Search for the cell housing the specified text and yield its [X, Y] center coordinate. 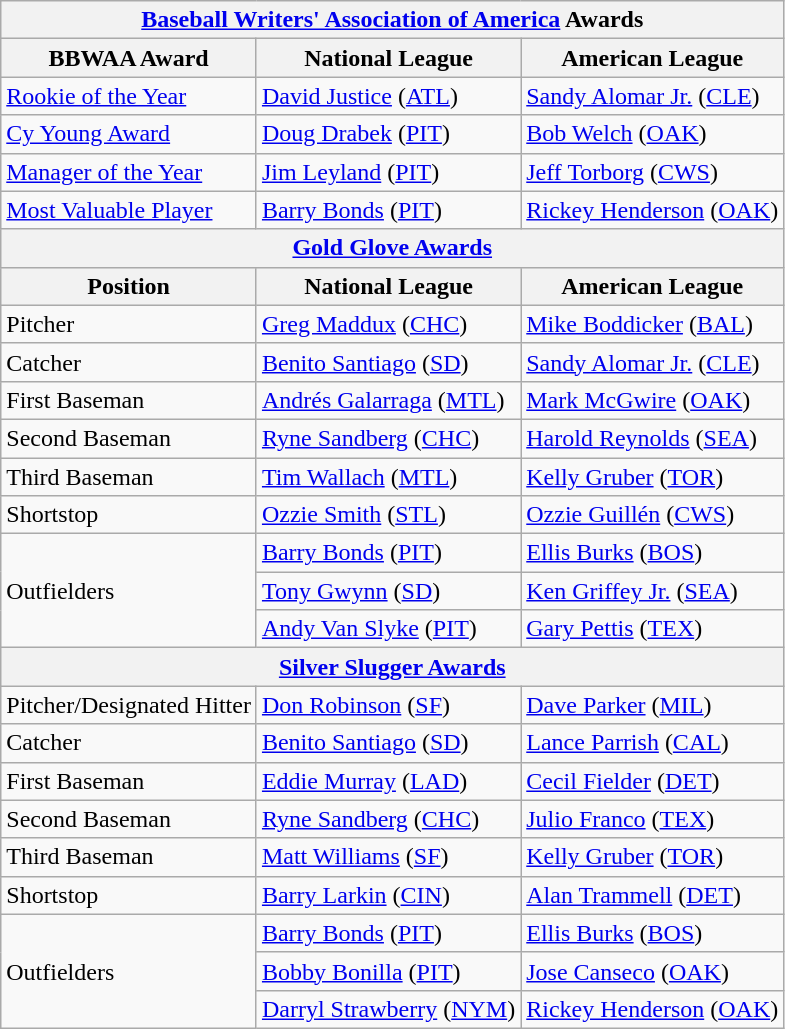
Mark McGwire (OAK) [652, 400]
Jim Leyland (PIT) [388, 172]
Cy Young Award [129, 134]
Most Valuable Player [129, 210]
Tony Gwynn (SD) [388, 591]
Cecil Fielder (DET) [652, 781]
Ken Griffey Jr. (SEA) [652, 591]
Alan Trammell (DET) [652, 895]
Andrés Galarraga (MTL) [388, 400]
Don Robinson (SF) [388, 705]
David Justice (ATL) [388, 96]
BBWAA Award [129, 58]
Gold Glove Awards [392, 248]
Matt Williams (SF) [388, 857]
Bobby Bonilla (PIT) [388, 971]
Darryl Strawberry (NYM) [388, 1009]
Dave Parker (MIL) [652, 705]
Jose Canseco (OAK) [652, 971]
Manager of the Year [129, 172]
Position [129, 286]
Tim Wallach (MTL) [388, 477]
Pitcher/Designated Hitter [129, 705]
Ozzie Smith (STL) [388, 515]
Barry Larkin (CIN) [388, 895]
Gary Pettis (TEX) [652, 629]
Baseball Writers' Association of America Awards [392, 20]
Pitcher [129, 324]
Andy Van Slyke (PIT) [388, 629]
Rookie of the Year [129, 96]
Julio Franco (TEX) [652, 819]
Harold Reynolds (SEA) [652, 438]
Bob Welch (OAK) [652, 134]
Doug Drabek (PIT) [388, 134]
Jeff Torborg (CWS) [652, 172]
Eddie Murray (LAD) [388, 781]
Mike Boddicker (BAL) [652, 324]
Greg Maddux (CHC) [388, 324]
Silver Slugger Awards [392, 667]
Lance Parrish (CAL) [652, 743]
Ozzie Guillén (CWS) [652, 515]
